Output the [X, Y] coordinate of the center of the cell containing the given text.  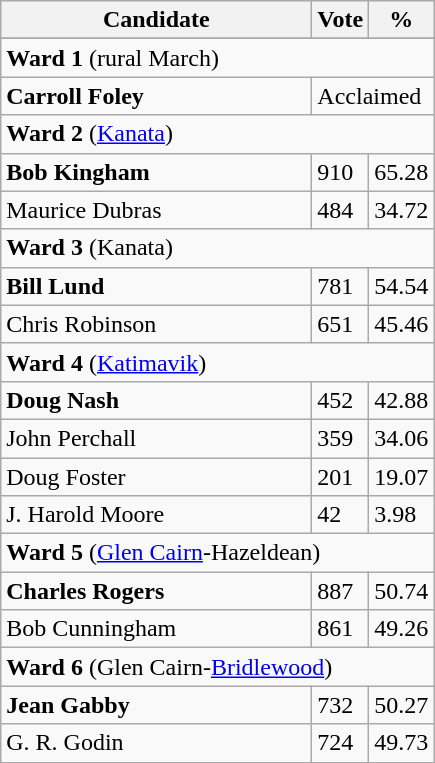
Charles Rogers [156, 591]
19.07 [402, 477]
Ward 3 (Kanata) [218, 248]
Bill Lund [156, 286]
781 [340, 286]
Vote [340, 20]
50.74 [402, 591]
Bob Kingham [156, 172]
54.54 [402, 286]
34.72 [402, 210]
J. Harold Moore [156, 515]
Candidate [156, 20]
Carroll Foley [156, 96]
John Perchall [156, 438]
65.28 [402, 172]
49.26 [402, 629]
42.88 [402, 400]
732 [340, 705]
34.06 [402, 438]
724 [340, 743]
359 [340, 438]
Ward 5 (Glen Cairn-Hazeldean) [218, 553]
3.98 [402, 515]
G. R. Godin [156, 743]
49.73 [402, 743]
Bob Cunningham [156, 629]
Chris Robinson [156, 324]
Ward 2 (Kanata) [218, 134]
910 [340, 172]
% [402, 20]
Acclaimed [373, 96]
Ward 1 (rural March) [218, 58]
651 [340, 324]
50.27 [402, 705]
Maurice Dubras [156, 210]
861 [340, 629]
45.46 [402, 324]
201 [340, 477]
Doug Foster [156, 477]
Ward 6 (Glen Cairn-Bridlewood) [218, 667]
887 [340, 591]
42 [340, 515]
484 [340, 210]
Ward 4 (Katimavik) [218, 362]
Doug Nash [156, 400]
452 [340, 400]
Jean Gabby [156, 705]
